From the cell containing the given text, extract its center point as [x, y] coordinate. 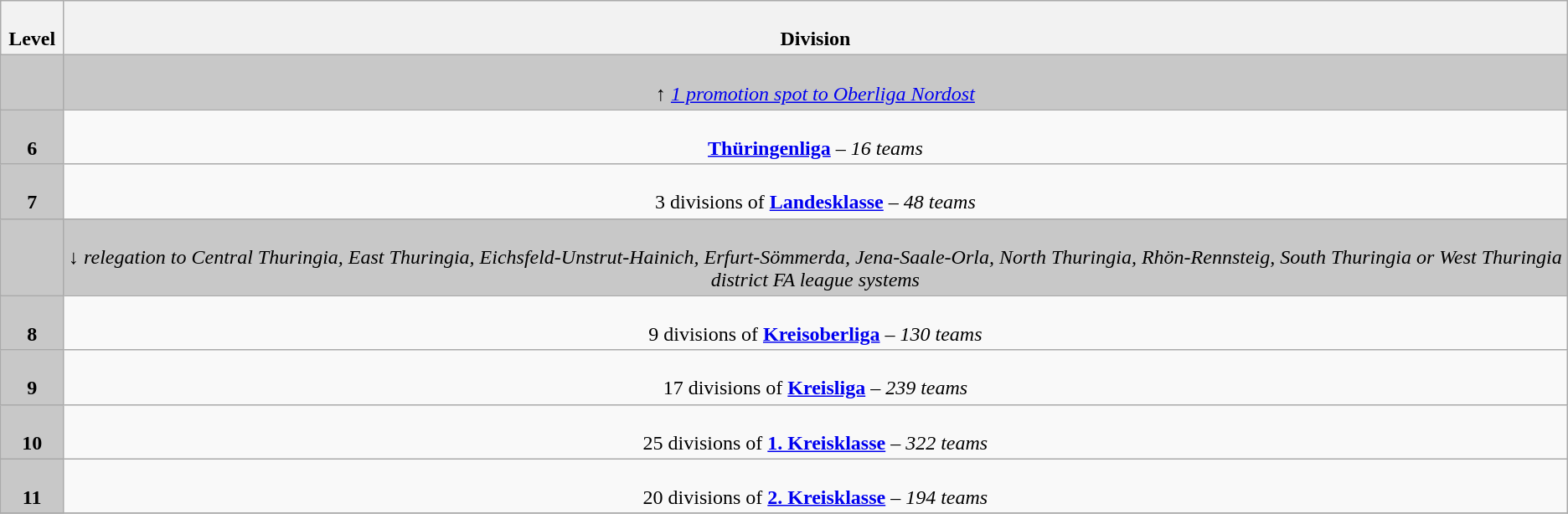
9 divisions of Kreisoberliga – 130 teams [816, 323]
7 [32, 191]
20 divisions of 2. Kreisklasse – 194 teams [816, 486]
Level [32, 28]
11 [32, 486]
Division [816, 28]
3 divisions of Landesklasse – 48 teams [816, 191]
6 [32, 137]
17 divisions of Kreisliga – 239 teams [816, 377]
8 [32, 323]
Thüringenliga – 16 teams [816, 137]
9 [32, 377]
25 divisions of 1. Kreisklasse – 322 teams [816, 432]
10 [32, 432]
↑ 1 promotion spot to Oberliga Nordost [816, 82]
